From the cell containing the given text, extract its center point as [x, y] coordinate. 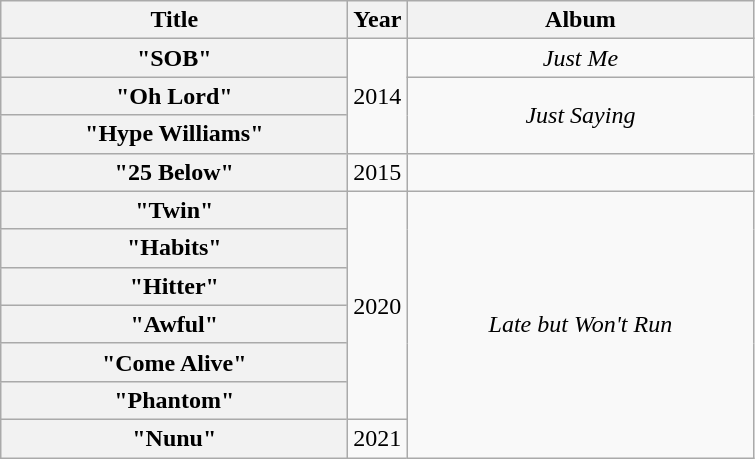
2021 [378, 438]
Title [174, 20]
Album [580, 20]
2015 [378, 172]
"25 Below" [174, 172]
Year [378, 20]
"Oh Lord" [174, 96]
"Come Alive" [174, 362]
"Awful" [174, 324]
2020 [378, 305]
2014 [378, 96]
Just Saying [580, 115]
Late but Won't Run [580, 324]
"Hype Williams" [174, 134]
"Habits" [174, 248]
"Hitter" [174, 286]
"SOB" [174, 58]
"Nunu" [174, 438]
Just Me [580, 58]
"Phantom" [174, 400]
"Twin" [174, 210]
